Identify which cell holds the provided text, then report its (X, Y) central coordinate. 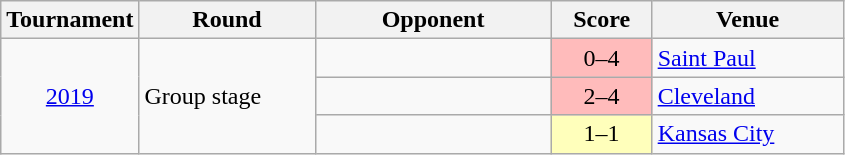
Kansas City (748, 134)
Score (602, 20)
0–4 (602, 58)
Cleveland (748, 96)
Saint Paul (748, 58)
1–1 (602, 134)
Group stage (227, 96)
Venue (748, 20)
2019 (70, 96)
2–4 (602, 96)
Opponent (433, 20)
Tournament (70, 20)
Round (227, 20)
